Return the (X, Y) coordinate for the center point of the cell that contains the specified text.  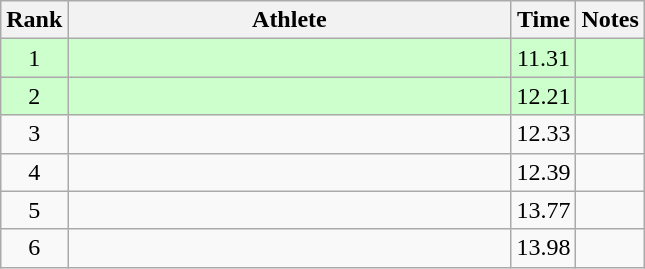
Rank (34, 20)
12.33 (544, 134)
11.31 (544, 58)
12.39 (544, 172)
1 (34, 58)
4 (34, 172)
2 (34, 96)
Notes (610, 20)
5 (34, 210)
Time (544, 20)
12.21 (544, 96)
3 (34, 134)
6 (34, 248)
13.98 (544, 248)
Athlete (290, 20)
13.77 (544, 210)
